Find where the given text appears and provide that cell's center as (x, y) coordinate. 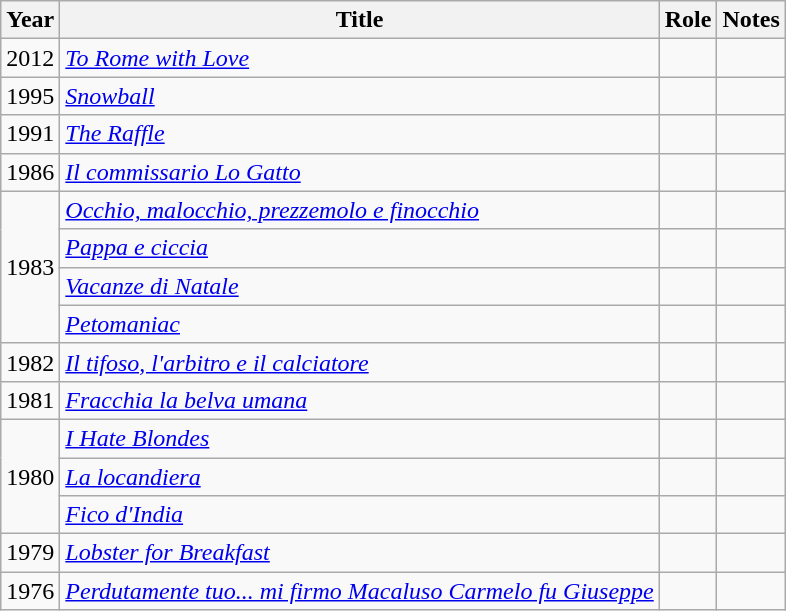
Fico d'India (360, 515)
Il commissario Lo Gatto (360, 172)
Occhio, malocchio, prezzemolo e finocchio (360, 210)
Vacanze di Natale (360, 286)
1982 (30, 362)
Lobster for Breakfast (360, 553)
Title (360, 20)
1986 (30, 172)
1980 (30, 476)
The Raffle (360, 134)
La locandiera (360, 477)
1976 (30, 591)
Fracchia la belva umana (360, 400)
To Rome with Love (360, 58)
Role (688, 20)
Petomaniac (360, 324)
1981 (30, 400)
Year (30, 20)
1995 (30, 96)
I Hate Blondes (360, 438)
1983 (30, 267)
1991 (30, 134)
Il tifoso, l'arbitro e il calciatore (360, 362)
1979 (30, 553)
Snowball (360, 96)
Perdutamente tuo... mi firmo Macaluso Carmelo fu Giuseppe (360, 591)
Pappa e ciccia (360, 248)
Notes (751, 20)
2012 (30, 58)
